Return (X, Y) of the center of cell containing provided text 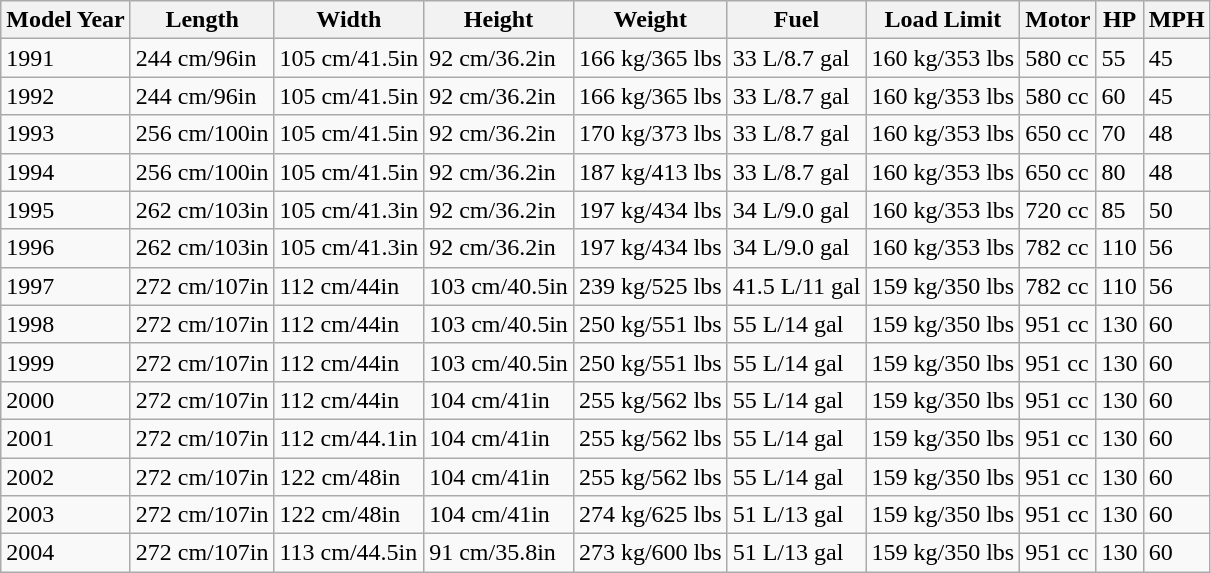
170 kg/373 lbs (650, 134)
720 cc (1058, 210)
274 kg/625 lbs (650, 515)
239 kg/525 lbs (650, 286)
1999 (66, 362)
112 cm/44.1in (349, 438)
1991 (66, 58)
187 kg/413 lbs (650, 172)
MPH (1176, 20)
70 (1120, 134)
41.5 L/11 gal (796, 286)
2001 (66, 438)
1994 (66, 172)
Load Limit (943, 20)
85 (1120, 210)
2003 (66, 515)
1998 (66, 324)
80 (1120, 172)
Motor (1058, 20)
1993 (66, 134)
Fuel (796, 20)
91 cm/35.8in (499, 553)
Model Year (66, 20)
2002 (66, 477)
113 cm/44.5in (349, 553)
Width (349, 20)
273 kg/600 lbs (650, 553)
50 (1176, 210)
1992 (66, 96)
Weight (650, 20)
2000 (66, 400)
1997 (66, 286)
1996 (66, 248)
1995 (66, 210)
2004 (66, 553)
Height (499, 20)
Length (202, 20)
HP (1120, 20)
55 (1120, 58)
